From the cell containing the given text, extract its center point as (X, Y) coordinate. 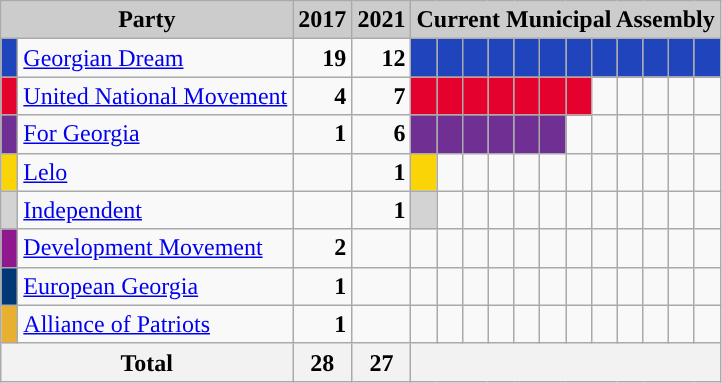
Independent (156, 210)
7 (382, 96)
Party (147, 20)
28 (322, 362)
United National Movement (156, 96)
27 (382, 362)
Current Municipal Assembly (566, 20)
Georgian Dream (156, 58)
Alliance of Patriots (156, 324)
European Georgia (156, 286)
19 (322, 58)
Total (147, 362)
2 (322, 248)
6 (382, 134)
For Georgia (156, 134)
4 (322, 96)
Development Movement (156, 248)
Lelo (156, 172)
2017 (322, 20)
12 (382, 58)
2021 (382, 20)
